Extract the (X, Y) coordinate from the center of the cell holding the provided text.  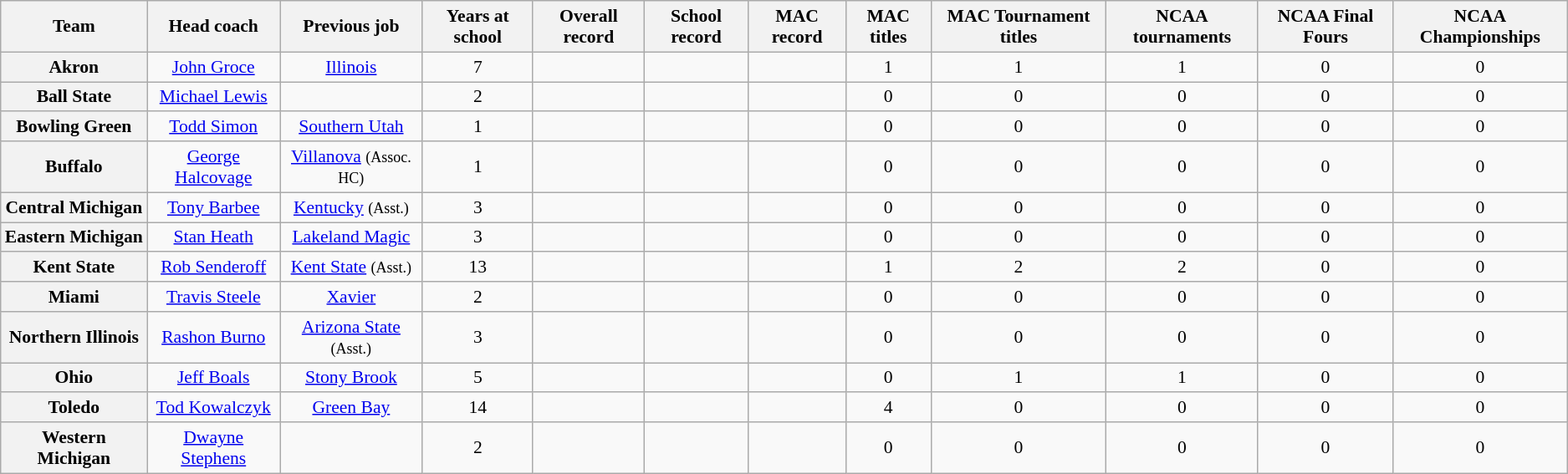
Illinois (351, 67)
4 (888, 408)
Stan Heath (214, 237)
Southern Utah (351, 127)
Lakeland Magic (351, 237)
13 (478, 268)
Xavier (351, 297)
Previous job (351, 27)
NCAA Championships (1480, 27)
Kentucky (Asst.) (351, 207)
Overall record (589, 27)
Tod Kowalczyk (214, 408)
Todd Simon (214, 127)
Michael Lewis (214, 97)
Central Michigan (74, 207)
14 (478, 408)
Tony Barbee (214, 207)
Rashon Burno (214, 338)
Ball State (74, 97)
5 (478, 378)
Buffalo (74, 167)
Team (74, 27)
Jeff Boals (214, 378)
Stony Brook (351, 378)
Years at school (478, 27)
MAC titles (888, 27)
Rob Senderoff (214, 268)
MAC Tournament titles (1019, 27)
Arizona State (Asst.) (351, 338)
Northern Illinois (74, 338)
Toledo (74, 408)
John Groce (214, 67)
Green Bay (351, 408)
Miami (74, 297)
Akron (74, 67)
NCAA Final Fours (1325, 27)
Western Michigan (74, 448)
School record (696, 27)
Head coach (214, 27)
Bowling Green (74, 127)
George Halcovage (214, 167)
Kent State (74, 268)
Kent State (Asst.) (351, 268)
Eastern Michigan (74, 237)
NCAA tournaments (1182, 27)
MAC record (798, 27)
7 (478, 67)
Dwayne Stephens (214, 448)
Villanova (Assoc. HC) (351, 167)
Ohio (74, 378)
Travis Steele (214, 297)
